Scan for the cell matching the given text and deliver its [x, y] coordinate at center. 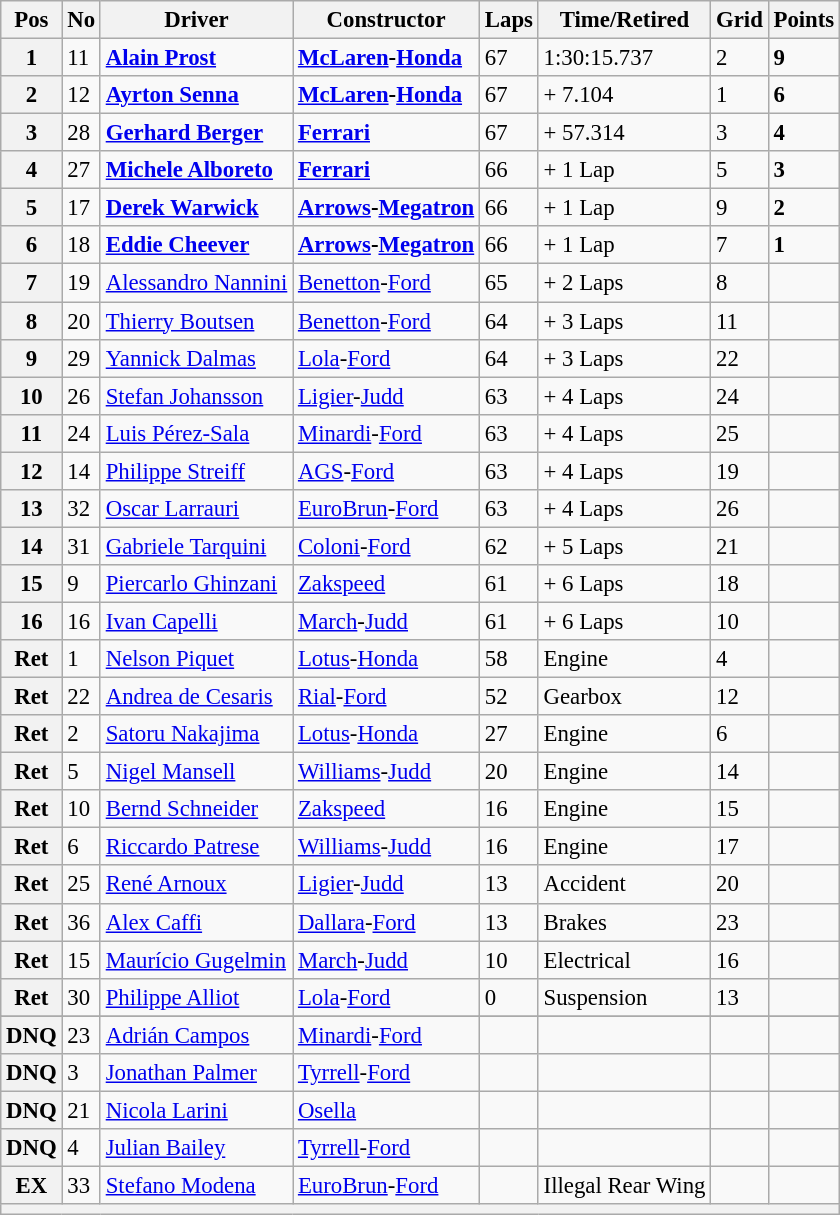
52 [510, 697]
Time/Retired [624, 20]
Nicola Larini [196, 1110]
EX [32, 1185]
Points [804, 20]
Stefano Modena [196, 1185]
AGS-Ford [386, 471]
Nelson Piquet [196, 659]
Coloni-Ford [386, 546]
Constructor [386, 20]
Adrián Campos [196, 1035]
Thierry Boutsen [196, 321]
Philippe Alliot [196, 997]
Ayrton Senna [196, 95]
René Arnoux [196, 885]
31 [81, 546]
Alex Caffi [196, 922]
Riccardo Patrese [196, 847]
Laps [510, 20]
Jonathan Palmer [196, 1073]
Derek Warwick [196, 208]
Suspension [624, 997]
Alain Prost [196, 58]
0 [510, 997]
Alessandro Nannini [196, 283]
Rial-Ford [386, 697]
Nigel Mansell [196, 772]
Eddie Cheever [196, 245]
Brakes [624, 922]
Maurício Gugelmin [196, 960]
1:30:15.737 [624, 58]
Luis Pérez-Sala [196, 433]
Illegal Rear Wing [624, 1185]
Ivan Capelli [196, 621]
+ 7.104 [624, 95]
Electrical [624, 960]
+ 2 Laps [624, 283]
29 [81, 358]
Accident [624, 885]
Driver [196, 20]
65 [510, 283]
30 [81, 997]
36 [81, 922]
Gerhard Berger [196, 133]
Andrea de Cesaris [196, 697]
33 [81, 1185]
28 [81, 133]
62 [510, 546]
Dallara-Ford [386, 922]
Yannick Dalmas [196, 358]
Satoru Nakajima [196, 734]
32 [81, 509]
Grid [740, 20]
Oscar Larrauri [196, 509]
Bernd Schneider [196, 809]
Gabriele Tarquini [196, 546]
+ 5 Laps [624, 546]
Piercarlo Ghinzani [196, 584]
Stefan Johansson [196, 396]
Gearbox [624, 697]
Philippe Streiff [196, 471]
Osella [386, 1110]
Pos [32, 20]
Julian Bailey [196, 1148]
No [81, 20]
58 [510, 659]
Michele Alboreto [196, 170]
+ 57.314 [624, 133]
